Pinpoint the cell where the given text exists, returning its (X, Y) midpoint coordinate. 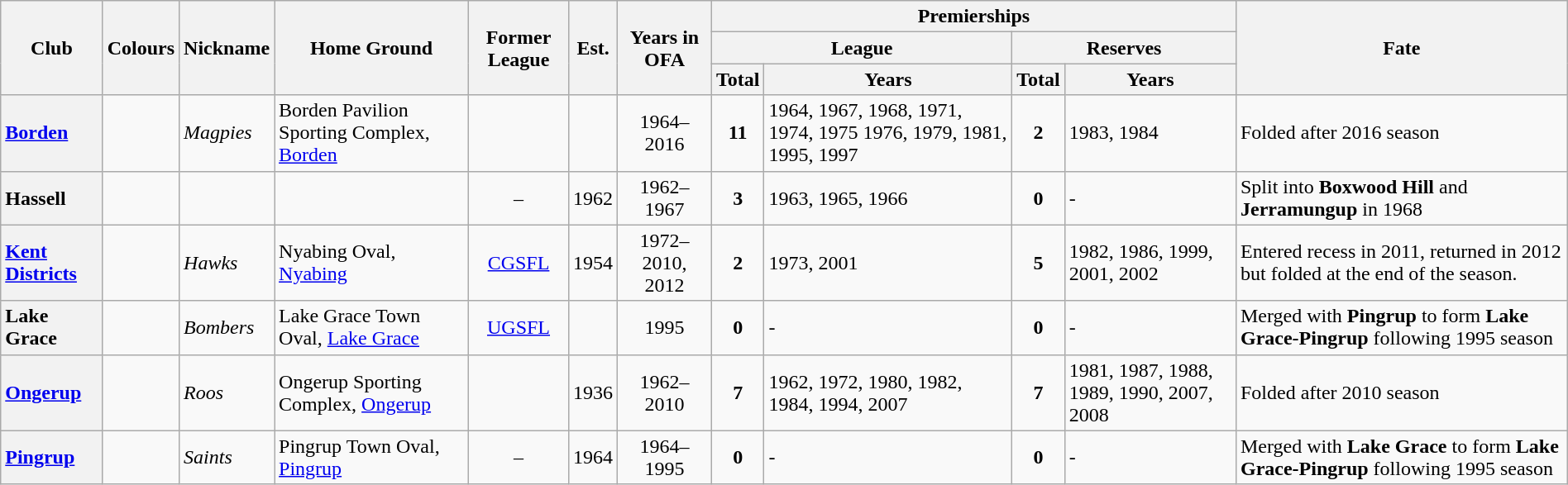
1963, 1965, 1966 (888, 198)
CGSFL (518, 263)
Pingrup (51, 458)
1962 (594, 198)
Hassell (51, 198)
Magpies (227, 133)
Est. (594, 48)
Ongerup (51, 392)
Split into Boxwood Hill and Jerramungup in 1968 (1401, 198)
Kent Districts (51, 263)
Borden Pavilion Sporting Complex, Borden (372, 133)
1964 (594, 458)
1964–1995 (665, 458)
Reserves (1125, 48)
Bombers (227, 327)
Folded after 2016 season (1401, 133)
Merged with Lake Grace to form Lake Grace-Pingrup following 1995 season (1401, 458)
Colours (141, 48)
1983, 1984 (1150, 133)
Years in OFA (665, 48)
Home Ground (372, 48)
Nickname (227, 48)
1962, 1972, 1980, 1982, 1984, 1994, 2007 (888, 392)
1964–2016 (665, 133)
Lake Grace Town Oval, Lake Grace (372, 327)
Borden (51, 133)
1981, 1987, 1988, 1989, 1990, 2007, 2008 (1150, 392)
1982, 1986, 1999, 2001, 2002 (1150, 263)
Entered recess in 2011, returned in 2012 but folded at the end of the season. (1401, 263)
UGSFL (518, 327)
League (862, 48)
Premierships (973, 17)
11 (738, 133)
1962–2010 (665, 392)
Former League (518, 48)
5 (1039, 263)
Pingrup Town Oval, Pingrup (372, 458)
3 (738, 198)
1954 (594, 263)
Ongerup Sporting Complex, Ongerup (372, 392)
Saints (227, 458)
Club (51, 48)
1972–2010, 2012 (665, 263)
1973, 2001 (888, 263)
Folded after 2010 season (1401, 392)
1936 (594, 392)
Lake Grace (51, 327)
1964, 1967, 1968, 1971, 1974, 1975 1976, 1979, 1981, 1995, 1997 (888, 133)
1995 (665, 327)
Merged with Pingrup to form Lake Grace-Pingrup following 1995 season (1401, 327)
Nyabing Oval, Nyabing (372, 263)
Roos (227, 392)
Hawks (227, 263)
1962–1967 (665, 198)
Fate (1401, 48)
